Provide the [x, y] coordinate of the cell's center where the given text is located.  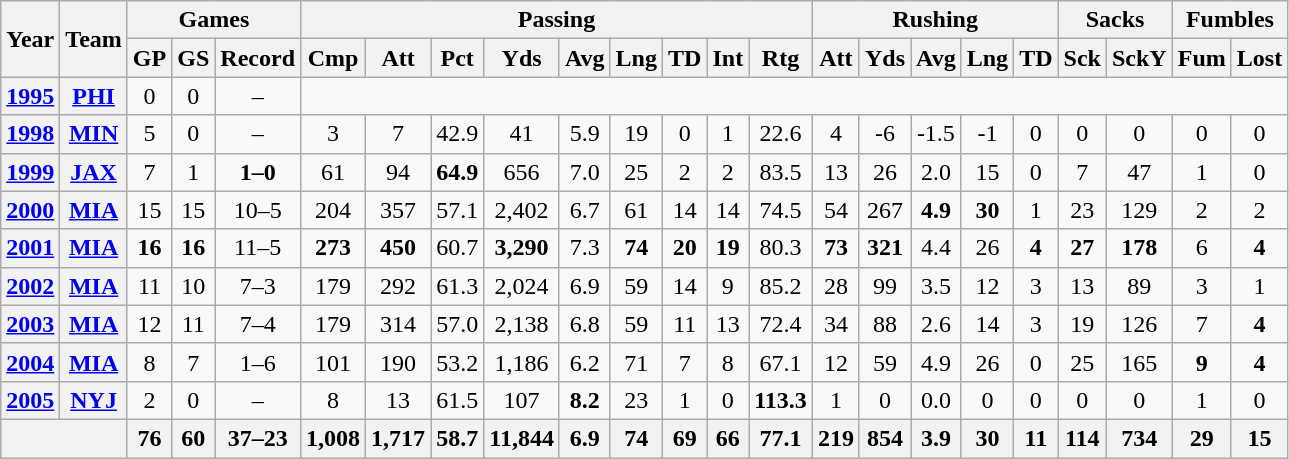
83.5 [781, 172]
PHI [94, 96]
58.7 [458, 438]
73 [836, 248]
Sck [1082, 58]
-1.5 [936, 134]
Fum [1202, 58]
7–4 [258, 324]
SckY [1139, 58]
2004 [30, 362]
Rushing [935, 20]
JAX [94, 172]
7–3 [258, 286]
Pct [458, 58]
204 [334, 210]
57.1 [458, 210]
10–5 [258, 210]
165 [1139, 362]
-1 [987, 134]
2.0 [936, 172]
190 [398, 362]
99 [884, 286]
77.1 [781, 438]
114 [1082, 438]
-6 [884, 134]
107 [522, 400]
1,717 [398, 438]
GP [149, 58]
126 [1139, 324]
2,402 [522, 210]
273 [334, 248]
Lost [1259, 58]
66 [728, 438]
27 [1082, 248]
69 [685, 438]
113.3 [781, 400]
1–0 [258, 172]
292 [398, 286]
1995 [30, 96]
42.9 [458, 134]
89 [1139, 286]
80.3 [781, 248]
20 [685, 248]
53.2 [458, 362]
NYJ [94, 400]
60 [194, 438]
1,008 [334, 438]
94 [398, 172]
267 [884, 210]
321 [884, 248]
7.3 [584, 248]
72.4 [781, 324]
Record [258, 58]
34 [836, 324]
11–5 [258, 248]
Rtg [781, 58]
314 [398, 324]
28 [836, 286]
64.9 [458, 172]
61.3 [458, 286]
5.9 [584, 134]
11,844 [522, 438]
Year [30, 39]
Int [728, 58]
1999 [30, 172]
1,186 [522, 362]
6 [1202, 248]
7.0 [584, 172]
MIN [94, 134]
1998 [30, 134]
734 [1139, 438]
Team [94, 39]
41 [522, 134]
2002 [30, 286]
6.2 [584, 362]
3.9 [936, 438]
54 [836, 210]
GS [194, 58]
Sacks [1115, 20]
67.1 [781, 362]
22.6 [781, 134]
450 [398, 248]
71 [636, 362]
85.2 [781, 286]
37–23 [258, 438]
2003 [30, 324]
854 [884, 438]
5 [149, 134]
2000 [30, 210]
Cmp [334, 58]
357 [398, 210]
0.0 [936, 400]
129 [1139, 210]
178 [1139, 248]
2,138 [522, 324]
2.6 [936, 324]
2,024 [522, 286]
88 [884, 324]
Passing [557, 20]
Fumbles [1230, 20]
29 [1202, 438]
2005 [30, 400]
3,290 [522, 248]
2001 [30, 248]
101 [334, 362]
8.2 [584, 400]
74.5 [781, 210]
656 [522, 172]
4.4 [936, 248]
219 [836, 438]
6.7 [584, 210]
1–6 [258, 362]
6.8 [584, 324]
10 [194, 286]
76 [149, 438]
Games [214, 20]
3.5 [936, 286]
57.0 [458, 324]
60.7 [458, 248]
61.5 [458, 400]
47 [1139, 172]
